Return the [X, Y] coordinate for the center point of the cell that contains the specified text.  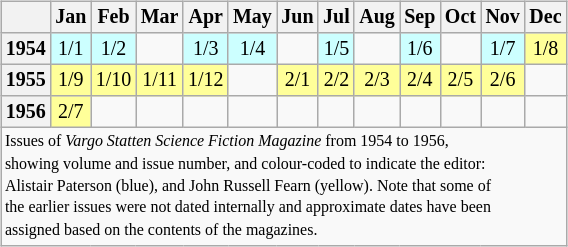
1955 [26, 80]
1954 [26, 48]
1/8 [546, 48]
2/6 [503, 80]
1956 [26, 112]
Jun [298, 18]
1/9 [70, 80]
1/2 [114, 48]
Jan [70, 18]
1/1 [70, 48]
Dec [546, 18]
2/4 [420, 80]
1/3 [206, 48]
1/7 [503, 48]
Jul [336, 18]
2/3 [376, 80]
2/5 [460, 80]
Mar [160, 18]
Feb [114, 18]
Apr [206, 18]
2/1 [298, 80]
Sep [420, 18]
1/11 [160, 80]
2/7 [70, 112]
1/5 [336, 48]
2/2 [336, 80]
1/10 [114, 80]
Aug [376, 18]
1/12 [206, 80]
1/4 [252, 48]
Oct [460, 18]
May [252, 18]
Nov [503, 18]
1/6 [420, 48]
